Determine the (x, y) coordinate at the center of the cell enclosing the given text.  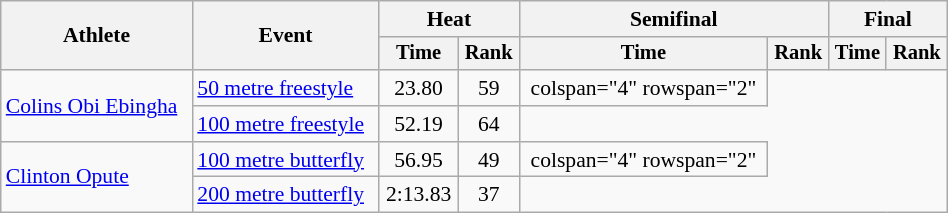
2:13.83 (419, 195)
56.95 (419, 160)
Clinton Opute (97, 178)
37 (488, 195)
Heat (449, 19)
100 metre butterfly (285, 160)
Final (888, 19)
59 (488, 88)
49 (488, 160)
Colins Obi Ebingha (97, 106)
64 (488, 124)
100 metre freestyle (285, 124)
Semifinal (674, 19)
50 metre freestyle (285, 88)
Athlete (97, 36)
23.80 (419, 88)
52.19 (419, 124)
Event (285, 36)
200 metre butterfly (285, 195)
